Extract the (x, y) coordinate from the center of the cell holding the provided text.  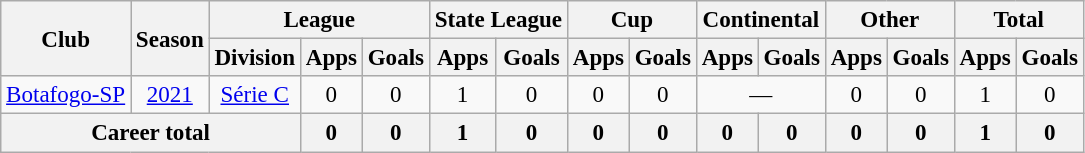
State League (498, 20)
Botafogo-SP (66, 95)
League (319, 20)
2021 (170, 95)
Cup (632, 20)
Division (254, 58)
Série C (254, 95)
Total (1018, 20)
Career total (151, 133)
— (760, 95)
Other (890, 20)
Continental (760, 20)
Club (66, 38)
Season (170, 38)
